Locate the cell with the specified text and output its [X, Y] center coordinate. 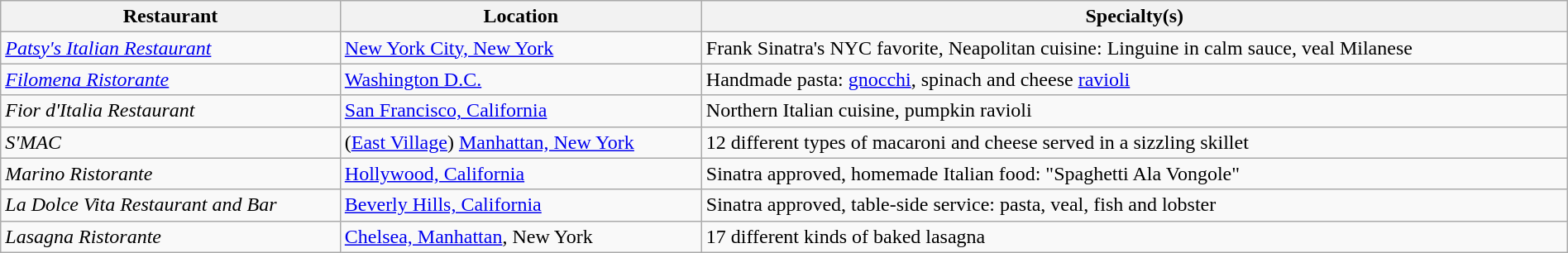
Location [521, 17]
New York City, New York [521, 48]
Frank Sinatra's NYC favorite, Neapolitan cuisine: Linguine in calm sauce, veal Milanese [1135, 48]
Sinatra approved, homemade Italian food: "Spaghetti Ala Vongole" [1135, 174]
Sinatra approved, table-side service: pasta, veal, fish and lobster [1135, 205]
Lasagna Ristorante [170, 236]
(East Village) Manhattan, New York [521, 142]
Hollywood, California [521, 174]
Washington D.C. [521, 79]
Beverly Hills, California [521, 205]
Marino Ristorante [170, 174]
Restaurant [170, 17]
12 different types of macaroni and cheese served in a sizzling skillet [1135, 142]
S'MAC [170, 142]
Fior d'Italia Restaurant [170, 111]
Northern Italian cuisine, pumpkin ravioli [1135, 111]
Patsy's Italian Restaurant [170, 48]
Chelsea, Manhattan, New York [521, 236]
17 different kinds of baked lasagna [1135, 236]
San Francisco, California [521, 111]
La Dolce Vita Restaurant and Bar [170, 205]
Filomena Ristorante [170, 79]
Specialty(s) [1135, 17]
Handmade pasta: gnocchi, spinach and cheese ravioli [1135, 79]
